Identify which cell holds the provided text, then report its [x, y] central coordinate. 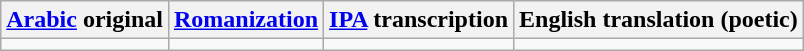
IPA transcription [419, 20]
Romanization [246, 20]
English translation (poetic) [659, 20]
Arabic original [85, 20]
